Provide the (X, Y) coordinate of the cell's center where the given text is located.  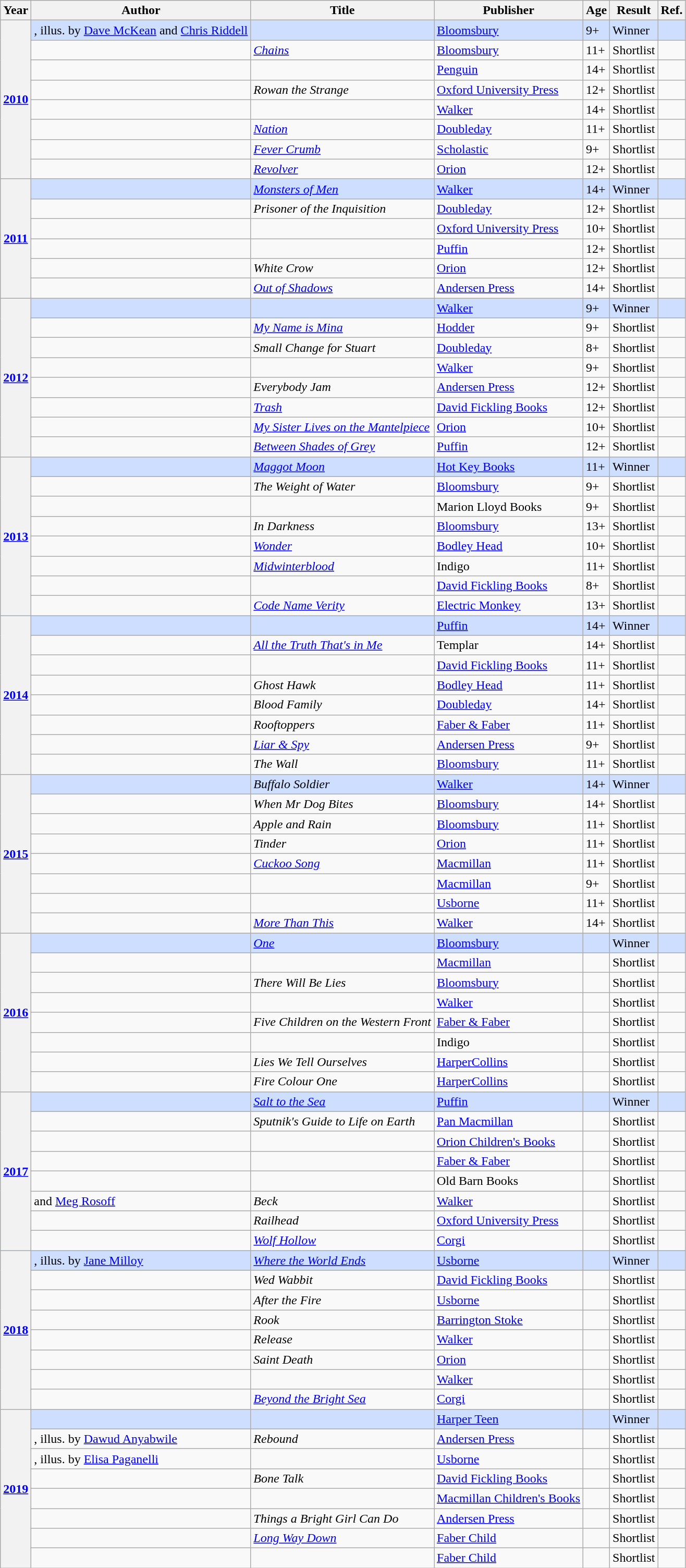
Ref. (671, 10)
Release (342, 1340)
Between Shades of Grey (342, 447)
White Crow (342, 268)
Liar & Spy (342, 744)
, illus. by Dave McKean and Chris Riddell (141, 30)
Revolver (342, 169)
Things a Bright Girl Can Do (342, 1518)
Scholastic (508, 149)
Railhead (342, 1221)
2013 (16, 536)
Templar (508, 645)
Hot Key Books (508, 467)
One (342, 943)
Bone Talk (342, 1478)
2016 (16, 1012)
Code Name Verity (342, 606)
Saint Death (342, 1359)
Age (596, 10)
Apple and Rain (342, 824)
My Name is Mina (342, 328)
Out of Shadows (342, 288)
Result (634, 10)
More Than This (342, 923)
Everybody Jam (342, 387)
Old Barn Books (508, 1181)
Electric Monkey (508, 606)
Salt to the Sea (342, 1101)
Lies We Tell Ourselves (342, 1062)
Fire Colour One (342, 1082)
, illus. by Dawud Anyabwile (141, 1439)
After the Fire (342, 1300)
Penguin (508, 70)
Rook (342, 1320)
2018 (16, 1330)
Wonder (342, 546)
Rowan the Strange (342, 90)
Year (16, 10)
My Sister Lives on the Mantelpiece (342, 427)
Where the World Ends (342, 1260)
Trash (342, 407)
Blood Family (342, 705)
Five Children on the Western Front (342, 1022)
Author (141, 10)
Prisoner of the Inquisition (342, 209)
, illus. by Elisa Paganelli (141, 1459)
All the Truth That's in Me (342, 645)
Hodder (508, 328)
Chains (342, 50)
2014 (16, 695)
2012 (16, 377)
Tinder (342, 843)
Long Way Down (342, 1538)
Maggot Moon (342, 467)
Rooftoppers (342, 725)
Buffalo Soldier (342, 784)
There Will Be Lies (342, 983)
Rebound (342, 1439)
and Meg Rosoff (141, 1200)
Title (342, 10)
Publisher (508, 10)
Beck (342, 1200)
Monsters of Men (342, 189)
Harper Teen (508, 1419)
Cuckoo Song (342, 863)
2017 (16, 1171)
Beyond the Bright Sea (342, 1399)
Marion Lloyd Books (508, 506)
Fever Crumb (342, 149)
In Darkness (342, 526)
Wed Wabbit (342, 1280)
When Mr Dog Bites (342, 804)
Macmillan Children's Books (508, 1498)
Ghost Hawk (342, 685)
2010 (16, 100)
2019 (16, 1488)
Barrington Stoke (508, 1320)
Wolf Hollow (342, 1241)
2011 (16, 238)
Small Change for Stuart (342, 348)
Midwinterblood (342, 566)
Sputnik's Guide to Life on Earth (342, 1121)
The Weight of Water (342, 486)
Orion Children's Books (508, 1141)
The Wall (342, 764)
2015 (16, 853)
Pan Macmillan (508, 1121)
Nation (342, 129)
, illus. by Jane Milloy (141, 1260)
